Determine the [X, Y] coordinate at the center of the cell enclosing the given text.  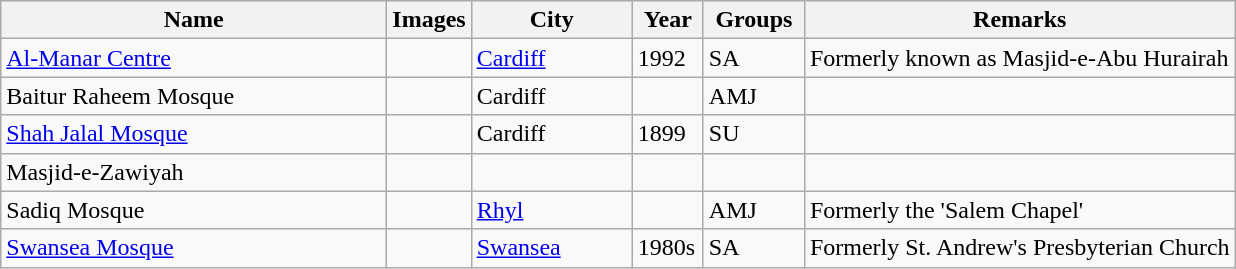
Year [668, 20]
1980s [668, 248]
Images [429, 20]
1992 [668, 58]
Sadiq Mosque [194, 210]
Formerly known as Masjid-e-Abu Hurairah [1020, 58]
Name [194, 20]
Swansea [552, 248]
Masjid-e-Zawiyah [194, 172]
SU [754, 134]
Al-Manar Centre [194, 58]
Rhyl [552, 210]
1899 [668, 134]
Groups [754, 20]
Formerly the 'Salem Chapel' [1020, 210]
Shah Jalal Mosque [194, 134]
Remarks [1020, 20]
Baitur Raheem Mosque [194, 96]
City [552, 20]
Swansea Mosque [194, 248]
Formerly St. Andrew's Presbyterian Church [1020, 248]
